From the cell containing the given text, extract its center point as [X, Y] coordinate. 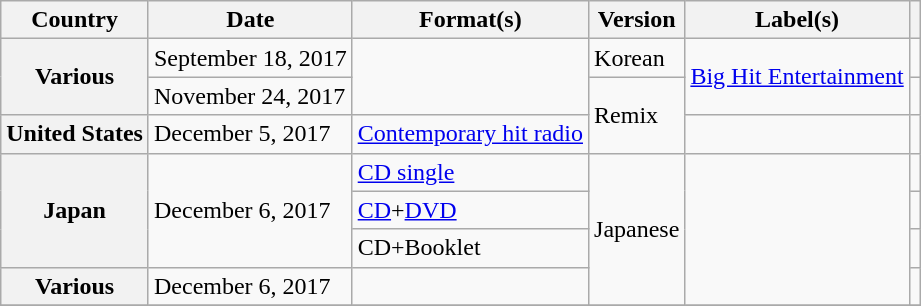
United States [75, 134]
CD single [470, 172]
December 5, 2017 [250, 134]
Remix [637, 115]
CD+Booklet [470, 248]
November 24, 2017 [250, 96]
Version [637, 20]
Label(s) [797, 20]
Date [250, 20]
September 18, 2017 [250, 58]
Japan [75, 210]
Big Hit Entertainment [797, 77]
CD+DVD [470, 210]
Country [75, 20]
Japanese [637, 229]
Contemporary hit radio [470, 134]
Korean [637, 58]
Format(s) [470, 20]
